Find where the given text appears and provide that cell's center as [x, y] coordinate. 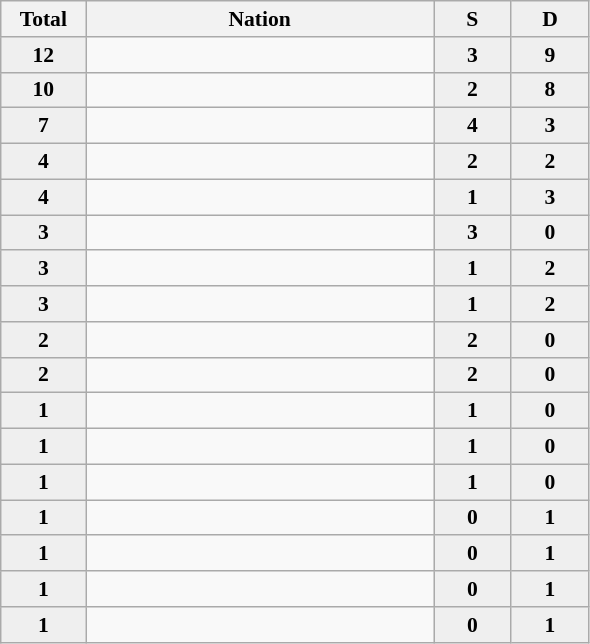
9 [550, 55]
S [473, 19]
10 [44, 90]
Total [44, 19]
8 [550, 90]
Nation [260, 19]
D [550, 19]
7 [44, 126]
12 [44, 55]
